Return the (x, y) coordinate for the center point of the cell that contains the specified text.  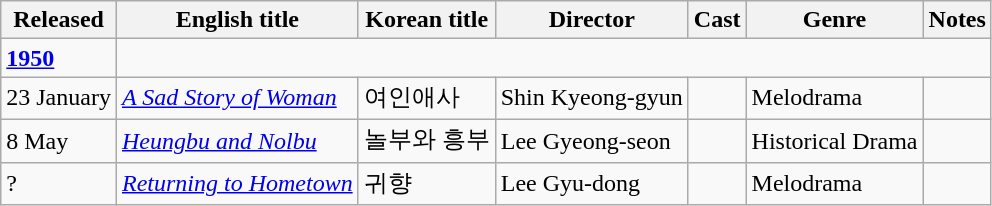
Released (59, 20)
Heungbu and Nolbu (237, 140)
A Sad Story of Woman (237, 98)
1950 (59, 58)
23 January (59, 98)
Genre (834, 20)
Lee Gyu-dong (592, 184)
귀향 (426, 184)
Cast (717, 20)
Historical Drama (834, 140)
Returning to Hometown (237, 184)
Director (592, 20)
8 May (59, 140)
Notes (957, 20)
여인애사 (426, 98)
English title (237, 20)
? (59, 184)
Korean title (426, 20)
Shin Kyeong-gyun (592, 98)
Lee Gyeong-seon (592, 140)
놀부와 흥부 (426, 140)
